Find where the given text appears and provide that cell's center as [x, y] coordinate. 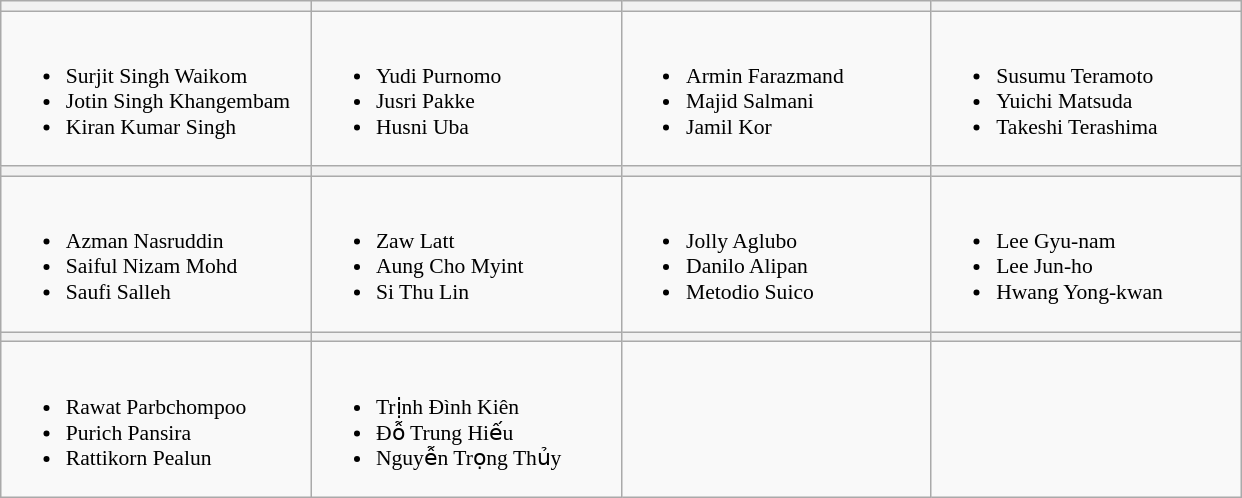
Rawat ParbchompooPurich PansiraRattikorn Pealun [156, 420]
Susumu TeramotoYuichi MatsudaTakeshi Terashima [1086, 88]
Surjit Singh WaikomJotin Singh KhangembamKiran Kumar Singh [156, 88]
Trịnh Đình KiênĐỗ Trung HiếuNguyễn Trọng Thủy [466, 420]
Lee Gyu-namLee Jun-hoHwang Yong-kwan [1086, 254]
Armin FarazmandMajid SalmaniJamil Kor [776, 88]
Jolly AgluboDanilo AlipanMetodio Suico [776, 254]
Yudi PurnomoJusri PakkeHusni Uba [466, 88]
Zaw LattAung Cho MyintSi Thu Lin [466, 254]
Azman NasruddinSaiful Nizam MohdSaufi Salleh [156, 254]
